Search for the cell housing the specified text and yield its [X, Y] center coordinate. 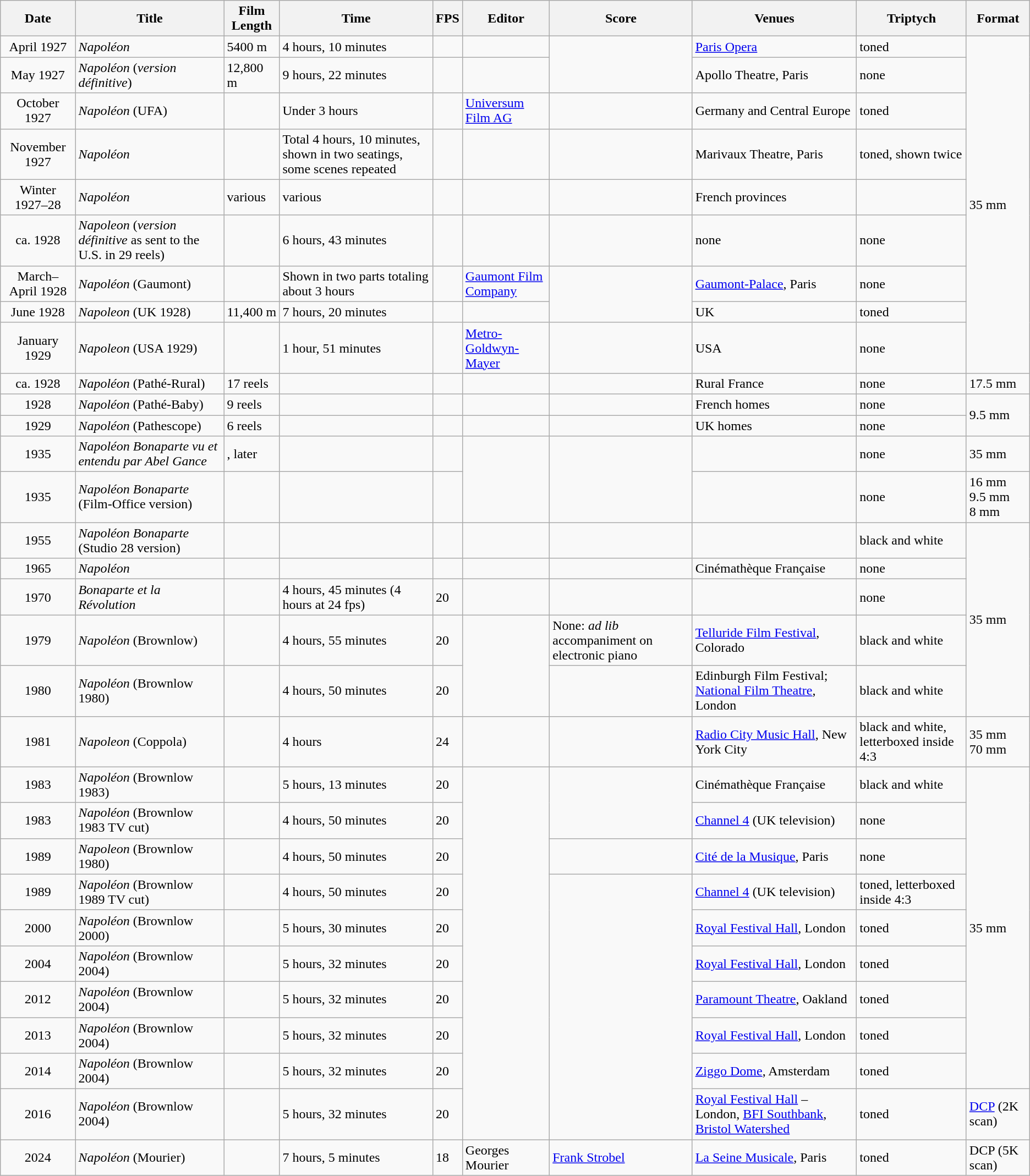
Winter 1927–28 [38, 197]
Under 3 hours [357, 111]
2016 [38, 1114]
January 1929 [38, 348]
1965 [38, 569]
1970 [38, 597]
toned, shown twice [912, 154]
16 mm9.5 mm8 mm [998, 497]
Napoléon (version définitive) [150, 75]
Germany and Central Europe [775, 111]
DCP (2K scan) [998, 1114]
Napoléon (Brownlow 1983 TV cut) [150, 821]
2012 [38, 999]
9 hours, 22 minutes [357, 75]
Score [621, 19]
35 mm70 mm [998, 741]
24 [448, 741]
1928 [38, 404]
5400 m [252, 47]
2004 [38, 964]
Napoléon (Mourier) [150, 1157]
1929 [38, 425]
Napoléon Bonaparte (Film-Office version) [150, 497]
17 reels [252, 383]
17.5 mm [998, 383]
Napoleon (USA 1929) [150, 348]
7 hours, 20 minutes [357, 312]
Napoléon (Brownlow 1989 TV cut) [150, 892]
2014 [38, 1071]
18 [448, 1157]
Napoleon (Coppola) [150, 741]
Georges Mourier [506, 1157]
Gaumont Film Company [506, 284]
May 1927 [38, 75]
Telluride Film Festival, Colorado [775, 640]
Format [998, 19]
Royal Festival Hall – London, BFI Southbank, Bristol Watershed [775, 1114]
6 hours, 43 minutes [357, 240]
Film Length [252, 19]
La Seine Musicale, Paris [775, 1157]
4 hours, 55 minutes [357, 640]
Napoléon (Pathé-Rural) [150, 383]
5 hours, 30 minutes [357, 927]
French provinces [775, 197]
Ziggo Dome, Amsterdam [775, 1071]
Napoleon (Brownlow 1980) [150, 856]
5 hours, 13 minutes [357, 784]
1979 [38, 640]
12,800 m [252, 75]
2013 [38, 1035]
June 1928 [38, 312]
1981 [38, 741]
Editor [506, 19]
Napoléon Bonaparte (Studio 28 version) [150, 540]
Napoléon (Brownlow 2000) [150, 927]
Bonaparte et la Révolution [150, 597]
Napoléon (Brownlow 1983) [150, 784]
Napoléon (Pathescope) [150, 425]
April 1927 [38, 47]
October 1927 [38, 111]
Total 4 hours, 10 minutes, shown in two seatings, some scenes repeated [357, 154]
Time [357, 19]
toned, letterboxed inside 4:3 [912, 892]
Edinburgh Film Festival; National Film Theatre, London [775, 691]
Metro-Goldwyn-Mayer [506, 348]
11,400 m [252, 312]
Napoléon (Gaumont) [150, 284]
Napoleon (version définitive as sent to the U.S. in 29 reels) [150, 240]
1955 [38, 540]
4 hours, 45 minutes (4 hours at 24 fps) [357, 597]
Napoléon (Brownlow 1980) [150, 691]
1980 [38, 691]
2024 [38, 1157]
USA [775, 348]
Frank Strobel [621, 1157]
2000 [38, 927]
6 reels [252, 425]
Date [38, 19]
Napoléon (UFA) [150, 111]
Napoléon (Pathé-Baby) [150, 404]
UK homes [775, 425]
4 hours [357, 741]
4 hours, 10 minutes [357, 47]
7 hours, 5 minutes [357, 1157]
Cité de la Musique, Paris [775, 856]
Napoléon Bonaparte vu et entendu par Abel Gance [150, 454]
Shown in two parts totaling about 3 hours [357, 284]
Marivaux Theatre, Paris [775, 154]
French homes [775, 404]
9.5 mm [998, 415]
black and white, letterboxed inside 4:3 [912, 741]
Radio City Music Hall, New York City [775, 741]
November 1927 [38, 154]
Title [150, 19]
Venues [775, 19]
Triptych [912, 19]
Paramount Theatre, Oakland [775, 999]
Apollo Theatre, Paris [775, 75]
, later [252, 454]
Rural France [775, 383]
FPS [448, 19]
Gaumont-Palace, Paris [775, 284]
DCP (5K scan) [998, 1157]
Paris Opera [775, 47]
9 reels [252, 404]
Napoléon (Brownlow) [150, 640]
1 hour, 51 minutes [357, 348]
March–April 1928 [38, 284]
Napoleon (UK 1928) [150, 312]
Universum Film AG [506, 111]
UK [775, 312]
None: ad lib accompaniment on electronic piano [621, 640]
